Return the [X, Y] coordinate for the center point of the cell that contains the specified text.  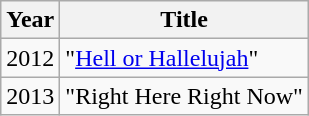
Title [184, 20]
2012 [30, 58]
"Hell or Hallelujah" [184, 58]
Year [30, 20]
2013 [30, 96]
"Right Here Right Now" [184, 96]
